Detect which cell encompasses the target text, then output its (X, Y) center coordinate. 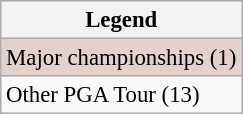
Other PGA Tour (13) (122, 95)
Major championships (1) (122, 58)
Legend (122, 20)
